Return the [X, Y] coordinate for the center point of the cell that contains the specified text.  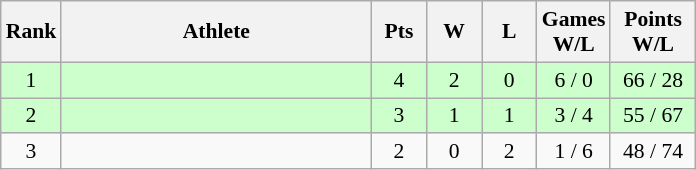
4 [398, 80]
3 / 4 [574, 116]
Rank [32, 32]
55 / 67 [652, 116]
PointsW/L [652, 32]
L [510, 32]
48 / 74 [652, 152]
Athlete [216, 32]
W [454, 32]
Pts [398, 32]
6 / 0 [574, 80]
GamesW/L [574, 32]
1 / 6 [574, 152]
66 / 28 [652, 80]
